Identify which cell holds the provided text, then report its [X, Y] central coordinate. 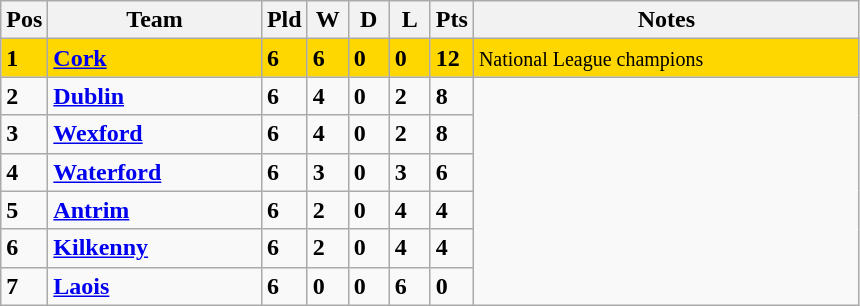
Notes [666, 20]
Laois [155, 286]
Kilkenny [155, 248]
Team [155, 20]
12 [452, 58]
Pts [452, 20]
Antrim [155, 210]
L [410, 20]
Waterford [155, 172]
5 [24, 210]
Cork [155, 58]
Pld [284, 20]
D [368, 20]
Pos [24, 20]
National League champions [666, 58]
1 [24, 58]
7 [24, 286]
W [328, 20]
Wexford [155, 134]
Dublin [155, 96]
